Pinpoint the cell where the given text exists, returning its (X, Y) midpoint coordinate. 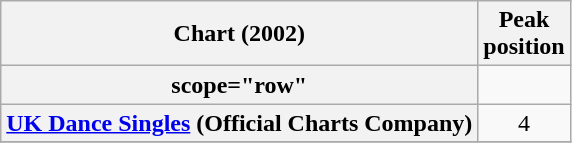
scope="row" (240, 85)
Chart (2002) (240, 34)
UK Dance Singles (Official Charts Company) (240, 123)
Peakposition (524, 34)
4 (524, 123)
